Find where the given text appears and provide that cell's center as [X, Y] coordinate. 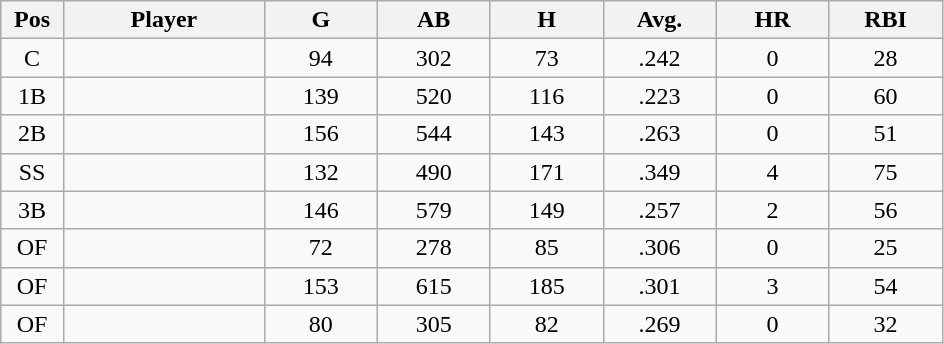
72 [320, 248]
56 [886, 210]
139 [320, 96]
54 [886, 286]
G [320, 20]
.223 [660, 96]
Avg. [660, 20]
RBI [886, 20]
146 [320, 210]
278 [434, 248]
.257 [660, 210]
51 [886, 134]
32 [886, 324]
.349 [660, 172]
.263 [660, 134]
C [32, 58]
185 [546, 286]
28 [886, 58]
1B [32, 96]
SS [32, 172]
2 [772, 210]
H [546, 20]
75 [886, 172]
305 [434, 324]
544 [434, 134]
132 [320, 172]
520 [434, 96]
Player [164, 20]
3 [772, 286]
94 [320, 58]
.301 [660, 286]
171 [546, 172]
302 [434, 58]
579 [434, 210]
3B [32, 210]
Pos [32, 20]
153 [320, 286]
82 [546, 324]
73 [546, 58]
143 [546, 134]
80 [320, 324]
4 [772, 172]
490 [434, 172]
.306 [660, 248]
156 [320, 134]
149 [546, 210]
.269 [660, 324]
.242 [660, 58]
85 [546, 248]
25 [886, 248]
2B [32, 134]
615 [434, 286]
116 [546, 96]
60 [886, 96]
HR [772, 20]
AB [434, 20]
